Search for the cell housing the specified text and yield its [X, Y] center coordinate. 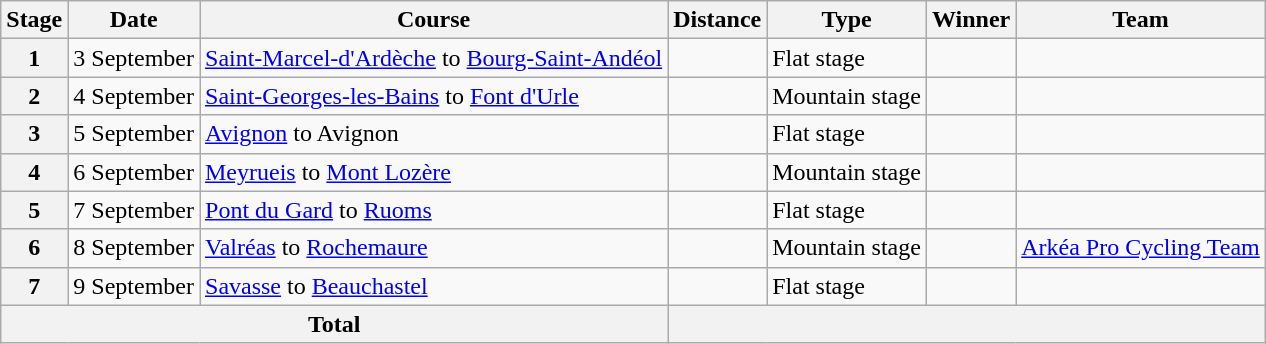
Team [1141, 20]
Winner [970, 20]
4 September [134, 96]
Saint-Georges-les-Bains to Font d'Urle [434, 96]
7 September [134, 210]
Date [134, 20]
3 [34, 134]
5 [34, 210]
5 September [134, 134]
Avignon to Avignon [434, 134]
Pont du Gard to Ruoms [434, 210]
Arkéa Pro Cycling Team [1141, 248]
6 [34, 248]
Savasse to Beauchastel [434, 286]
Type [847, 20]
Total [334, 324]
1 [34, 58]
9 September [134, 286]
2 [34, 96]
4 [34, 172]
6 September [134, 172]
Saint-Marcel-d'Ardèche to Bourg-Saint-Andéol [434, 58]
Distance [718, 20]
3 September [134, 58]
8 September [134, 248]
Meyrueis to Mont Lozère [434, 172]
Valréas to Rochemaure [434, 248]
7 [34, 286]
Course [434, 20]
Stage [34, 20]
